From the cell containing the given text, extract its center point as [X, Y] coordinate. 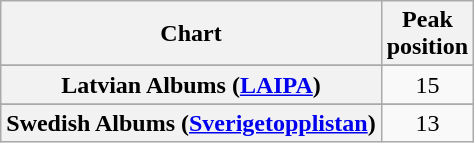
Swedish Albums (Sverigetopplistan) [191, 123]
15 [427, 85]
Chart [191, 34]
13 [427, 123]
Latvian Albums (LAIPA) [191, 85]
Peakposition [427, 34]
